Locate the cell with the specified text and output its (X, Y) center coordinate. 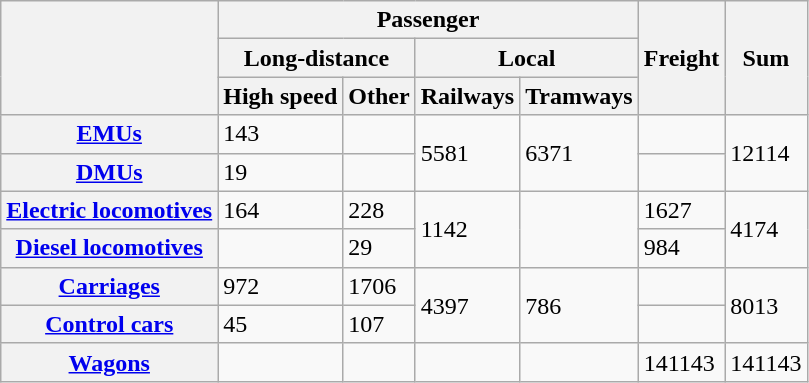
DMUs (110, 172)
107 (379, 324)
High speed (280, 96)
Long-distance (316, 58)
984 (682, 248)
Railways (467, 96)
Other (379, 96)
Wagons (110, 362)
29 (379, 248)
EMUs (110, 134)
12114 (766, 153)
Freight (682, 58)
164 (280, 210)
4397 (467, 305)
143 (280, 134)
1706 (379, 286)
Diesel locomotives (110, 248)
1627 (682, 210)
Control cars (110, 324)
45 (280, 324)
Sum (766, 58)
8013 (766, 305)
228 (379, 210)
4174 (766, 229)
19 (280, 172)
6371 (580, 153)
Electric locomotives (110, 210)
Local (526, 58)
Carriages (110, 286)
972 (280, 286)
1142 (467, 229)
Passenger (428, 20)
5581 (467, 153)
786 (580, 305)
Tramways (580, 96)
